Find where the given text appears and provide that cell's center as [X, Y] coordinate. 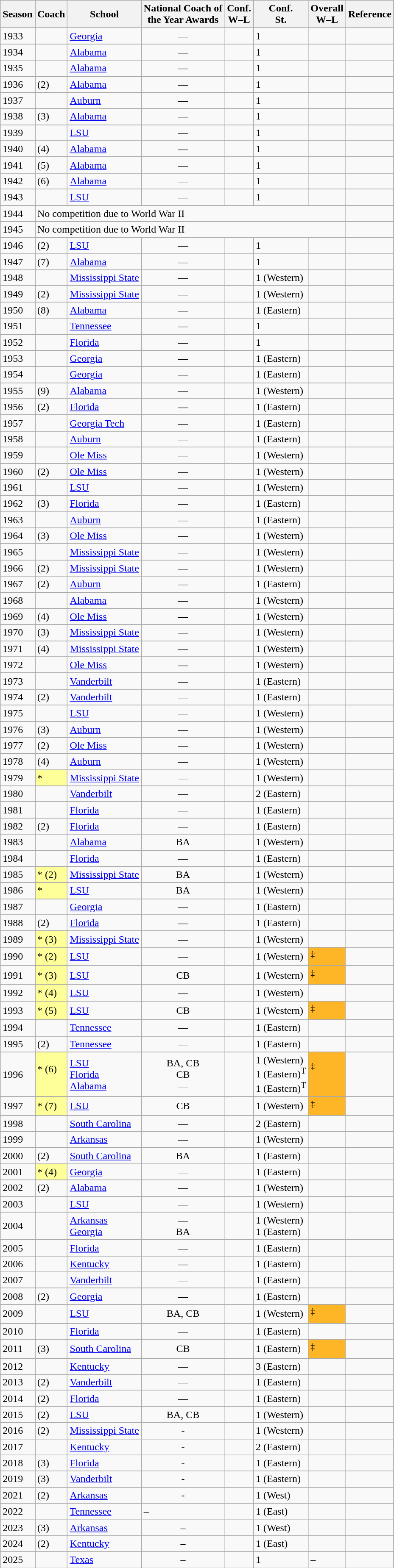
(9) [51, 391]
1975 [18, 713]
1935 [18, 68]
1979 [18, 778]
1990 [18, 957]
(5) [51, 165]
1969 [18, 616]
1989 [18, 939]
2017 [18, 1447]
1942 [18, 181]
1958 [18, 439]
2015 [18, 1415]
1972 [18, 665]
1967 [18, 584]
(8) [51, 310]
1956 [18, 407]
1993 [18, 1011]
Conf.St. [281, 14]
School [104, 14]
2000 [18, 1156]
2005 [18, 1248]
2009 [18, 1314]
2011 [18, 1349]
* (6) [51, 1074]
1936 [18, 84]
1961 [18, 488]
2002 [18, 1188]
BA, CB CB — [183, 1074]
1962 [18, 504]
2023 [18, 1527]
(6) [51, 181]
2021 [18, 1495]
1955 [18, 391]
1971 [18, 649]
2007 [18, 1280]
2003 [18, 1204]
2024 [18, 1543]
1934 [18, 52]
2006 [18, 1264]
2010 [18, 1331]
1943 [18, 197]
1997 [18, 1106]
2012 [18, 1366]
1976 [18, 729]
1981 [18, 810]
1 (Western) 1 (Eastern)T 1 (Eastern)T [281, 1074]
* (5) [51, 1011]
2025 [18, 1560]
2013 [18, 1382]
Coach [51, 14]
1945 [18, 230]
1996 [18, 1074]
1964 [18, 536]
1985 [18, 874]
2018 [18, 1463]
1983 [18, 842]
1991 [18, 975]
2019 [18, 1479]
1994 [18, 1028]
2001 [18, 1172]
1959 [18, 455]
National Coach ofthe Year Awards [183, 14]
2008 [18, 1296]
1965 [18, 552]
1944 [18, 213]
1933 [18, 36]
1937 [18, 100]
1970 [18, 633]
1974 [18, 697]
1968 [18, 600]
3 (Eastern) [281, 1366]
1986 [18, 891]
1966 [18, 568]
1940 [18, 149]
Conf.W–L [239, 14]
1992 [18, 993]
1948 [18, 278]
1980 [18, 794]
1982 [18, 826]
1949 [18, 294]
— BA [183, 1226]
1984 [18, 858]
1957 [18, 423]
1950 [18, 310]
1973 [18, 681]
OverallW–L [327, 14]
1954 [18, 375]
1987 [18, 907]
Reference [370, 14]
1946 [18, 246]
1963 [18, 520]
(7) [51, 262]
1988 [18, 923]
* (7) [51, 1106]
1953 [18, 358]
1995 [18, 1044]
1998 [18, 1124]
1952 [18, 342]
1960 [18, 472]
1 (Western) 1 (Eastern) [281, 1226]
Texas [104, 1560]
2004 [18, 1226]
LSU Florida Alabama [104, 1074]
1947 [18, 262]
2016 [18, 1431]
1939 [18, 133]
Arkansas Georgia [104, 1226]
1938 [18, 117]
2014 [18, 1399]
1978 [18, 762]
1951 [18, 326]
2022 [18, 1511]
Georgia Tech [104, 423]
1977 [18, 746]
1999 [18, 1140]
1941 [18, 165]
Season [18, 14]
